Detect which cell encompasses the target text, then output its [X, Y] center coordinate. 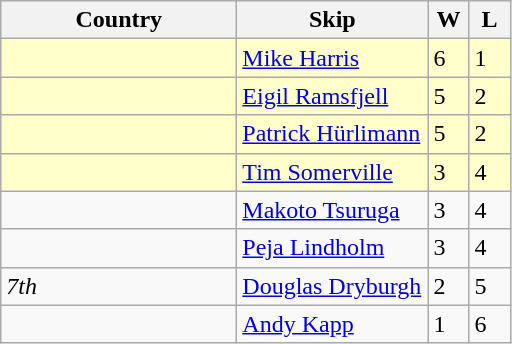
Makoto Tsuruga [332, 210]
W [448, 20]
Tim Somerville [332, 172]
Country [119, 20]
Andy Kapp [332, 324]
Peja Lindholm [332, 248]
7th [119, 286]
Eigil Ramsfjell [332, 96]
L [490, 20]
Skip [332, 20]
Douglas Dryburgh [332, 286]
Mike Harris [332, 58]
Patrick Hürlimann [332, 134]
